Return (X, Y) of the center of cell containing provided text 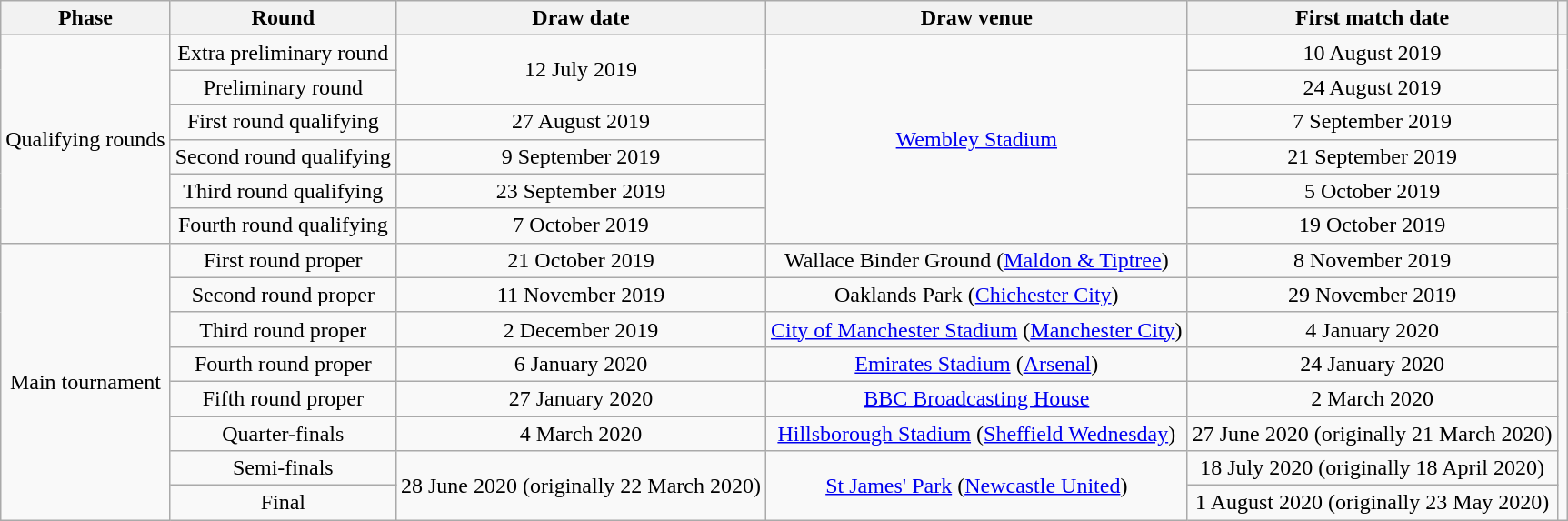
Draw date (580, 18)
BBC Broadcasting House (976, 398)
Third round proper (283, 329)
11 November 2019 (580, 295)
Qualifying rounds (85, 139)
Fourth round proper (283, 364)
4 January 2020 (1373, 329)
Emirates Stadium (Arsenal) (976, 364)
First round proper (283, 260)
21 October 2019 (580, 260)
Second round proper (283, 295)
Semi-finals (283, 468)
24 January 2020 (1373, 364)
St James' Park (Newcastle United) (976, 486)
Round (283, 18)
7 September 2019 (1373, 122)
2 December 2019 (580, 329)
2 March 2020 (1373, 398)
19 October 2019 (1373, 225)
Fourth round qualifying (283, 225)
First round qualifying (283, 122)
21 September 2019 (1373, 156)
Hillsborough Stadium (Sheffield Wednesday) (976, 434)
18 July 2020 (originally 18 April 2020) (1373, 468)
Draw venue (976, 18)
1 August 2020 (originally 23 May 2020) (1373, 503)
29 November 2019 (1373, 295)
4 March 2020 (580, 434)
First match date (1373, 18)
27 June 2020 (originally 21 March 2020) (1373, 434)
City of Manchester Stadium (Manchester City) (976, 329)
8 November 2019 (1373, 260)
5 October 2019 (1373, 191)
Oaklands Park (Chichester City) (976, 295)
Wallace Binder Ground (Maldon & Tiptree) (976, 260)
Phase (85, 18)
6 January 2020 (580, 364)
Final (283, 503)
23 September 2019 (580, 191)
24 August 2019 (1373, 87)
27 January 2020 (580, 398)
28 June 2020 (originally 22 March 2020) (580, 486)
Extra preliminary round (283, 53)
Third round qualifying (283, 191)
Preliminary round (283, 87)
Second round qualifying (283, 156)
12 July 2019 (580, 70)
9 September 2019 (580, 156)
10 August 2019 (1373, 53)
Quarter-finals (283, 434)
27 August 2019 (580, 122)
Main tournament (85, 381)
Fifth round proper (283, 398)
7 October 2019 (580, 225)
Wembley Stadium (976, 139)
